Extract the [X, Y] coordinate from the center of the cell holding the provided text.  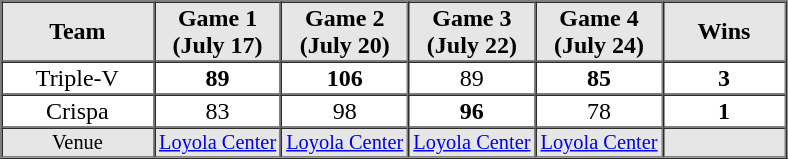
96 [472, 110]
Venue [78, 143]
83 [218, 110]
Wins [724, 32]
Game 3 (July 22) [472, 32]
Team [78, 32]
106 [344, 78]
98 [344, 110]
Game 1 (July 17) [218, 32]
Crispa [78, 110]
85 [598, 78]
1 [724, 110]
Triple-V [78, 78]
3 [724, 78]
Game 2 (July 20) [344, 32]
Game 4 (July 24) [598, 32]
78 [598, 110]
